Pinpoint the cell where the given text exists, returning its (X, Y) midpoint coordinate. 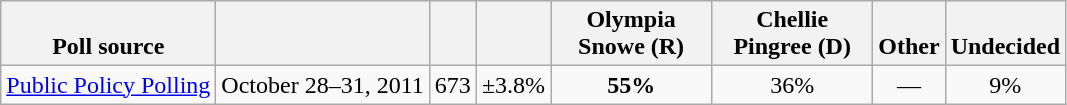
673 (452, 85)
Other (909, 34)
36% (792, 85)
OlympiaSnowe (R) (632, 34)
— (909, 85)
ChelliePingree (D) (792, 34)
±3.8% (513, 85)
55% (632, 85)
Undecided (1005, 34)
9% (1005, 85)
Poll source (108, 34)
October 28–31, 2011 (322, 85)
Public Policy Polling (108, 85)
